For the text-containing cell, return its midpoint in [X, Y] coordinate format. 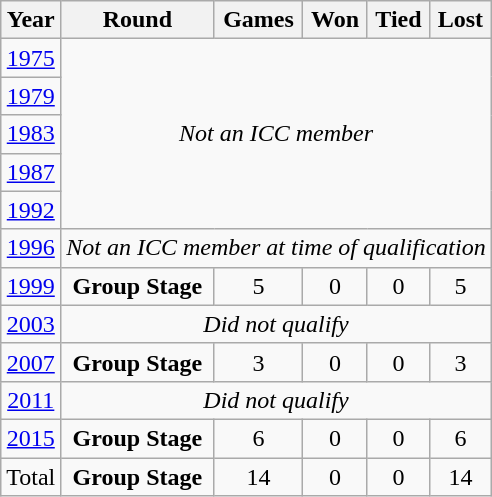
1996 [31, 248]
Not an ICC member at time of qualification [276, 248]
Tied [398, 20]
1983 [31, 134]
Lost [461, 20]
1999 [31, 286]
1979 [31, 96]
2007 [31, 362]
Won [335, 20]
Not an ICC member [276, 134]
1992 [31, 210]
2015 [31, 438]
Total [31, 477]
Year [31, 20]
2003 [31, 324]
1987 [31, 172]
Round [138, 20]
Games [258, 20]
1975 [31, 58]
2011 [31, 400]
